Find where the given text appears and provide that cell's center as (x, y) coordinate. 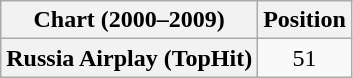
51 (305, 58)
Russia Airplay (TopHit) (130, 58)
Chart (2000–2009) (130, 20)
Position (305, 20)
